Search for the cell housing the specified text and yield its [X, Y] center coordinate. 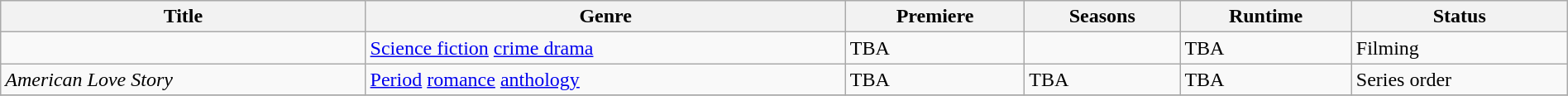
Series order [1459, 79]
American Love Story [184, 79]
Period romance anthology [605, 79]
Title [184, 17]
Science fiction crime drama [605, 48]
Status [1459, 17]
Seasons [1102, 17]
Runtime [1265, 17]
Genre [605, 17]
Premiere [935, 17]
Filming [1459, 48]
